Scan for the cell matching the given text and deliver its (X, Y) coordinate at center. 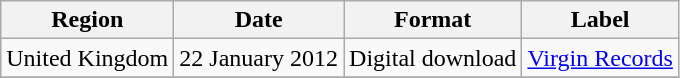
22 January 2012 (259, 58)
United Kingdom (88, 58)
Date (259, 20)
Region (88, 20)
Format (433, 20)
Virgin Records (600, 58)
Label (600, 20)
Digital download (433, 58)
